Scan for the cell matching the given text and deliver its (X, Y) coordinate at center. 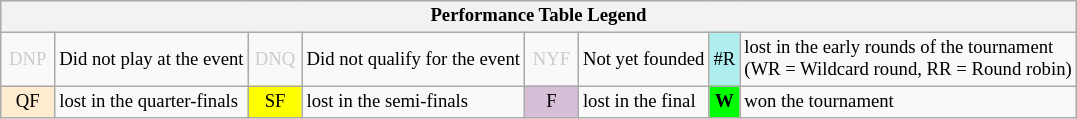
won the tournament (908, 102)
SF (275, 102)
Did not qualify for the event (413, 60)
Performance Table Legend (538, 16)
lost in the final (643, 102)
W (724, 102)
DNP (28, 60)
lost in the quarter-finals (152, 102)
QF (28, 102)
F (551, 102)
#R (724, 60)
NYF (551, 60)
lost in the semi-finals (413, 102)
DNQ (275, 60)
Did not play at the event (152, 60)
lost in the early rounds of the tournament(WR = Wildcard round, RR = Round robin) (908, 60)
Not yet founded (643, 60)
